For the text-containing cell, return its midpoint in (X, Y) coordinate format. 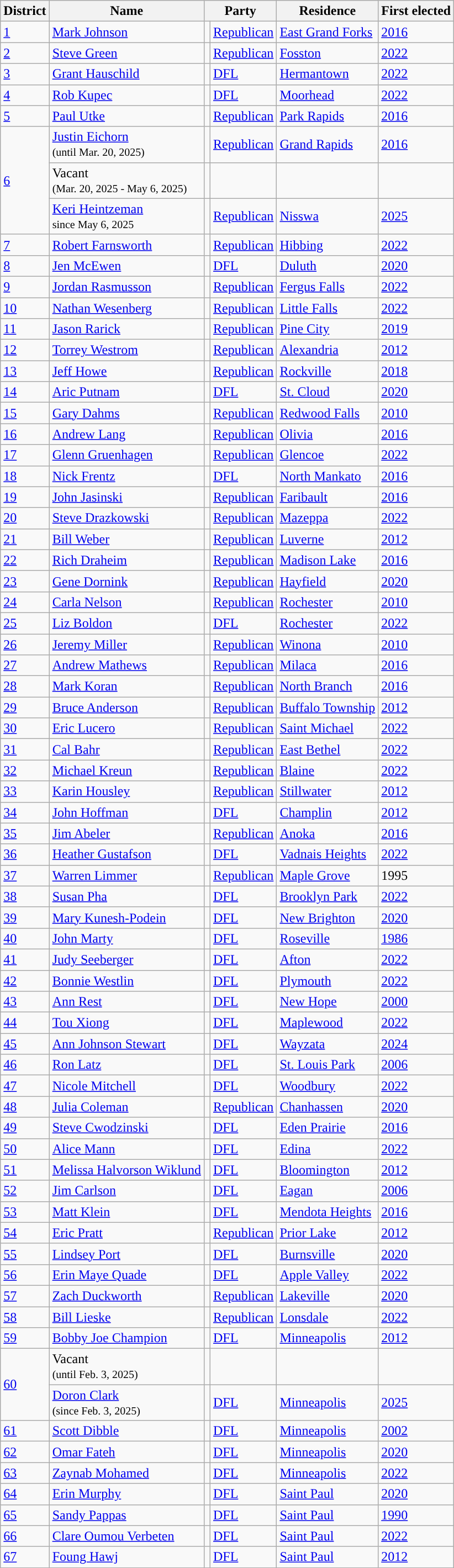
1986 (416, 938)
Glenn Gruenhagen (126, 455)
66 (25, 1536)
Hibbing (328, 245)
Olivia (328, 434)
John Hoffman (126, 812)
First elected (416, 11)
Fosston (328, 53)
28 (25, 687)
18 (25, 476)
Blaine (328, 770)
6 (25, 180)
District (25, 11)
St. Cloud (328, 392)
39 (25, 917)
59 (25, 1338)
62 (25, 1452)
34 (25, 812)
Doron Clark(since Feb. 3, 2025) (126, 1403)
30 (25, 728)
Warren Limmer (126, 875)
25 (25, 623)
22 (25, 560)
North Mankato (328, 476)
Bill Lieske (126, 1317)
Mendota Heights (328, 1212)
Buffalo Township (328, 708)
New Hope (328, 1002)
Rich Draheim (126, 560)
Omar Fateh (126, 1452)
Mark Johnson (126, 32)
Wayzata (328, 1044)
50 (25, 1149)
Aric Putnam (126, 392)
47 (25, 1086)
Jim Carlson (126, 1191)
37 (25, 875)
55 (25, 1254)
Little Falls (328, 308)
2019 (416, 329)
Zaynab Mohamed (126, 1473)
Erin Maye Quade (126, 1275)
Plymouth (328, 980)
Carla Nelson (126, 602)
Maple Grove (328, 875)
Lonsdale (328, 1317)
51 (25, 1170)
12 (25, 350)
Jason Rarick (126, 329)
35 (25, 833)
Cal Bahr (126, 749)
Sandy Pappas (126, 1515)
24 (25, 602)
Winona (328, 645)
Faribault (328, 497)
64 (25, 1494)
60 (25, 1385)
Heather Gustafson (126, 854)
31 (25, 749)
53 (25, 1212)
Champlin (328, 812)
Jeremy Miller (126, 645)
3 (25, 74)
Bill Weber (126, 539)
Zach Duckworth (126, 1296)
Chanhassen (328, 1107)
Madison Lake (328, 560)
Jordan Rasmusson (126, 287)
John Marty (126, 938)
2002 (416, 1431)
32 (25, 770)
Milaca (328, 666)
26 (25, 645)
2 (25, 53)
Nathan Wesenberg (126, 308)
33 (25, 791)
Stillwater (328, 791)
Vacant(Mar. 20, 2025 - May 6, 2025) (126, 180)
16 (25, 434)
Jim Abeler (126, 833)
38 (25, 896)
10 (25, 308)
Jen McEwen (126, 266)
9 (25, 287)
27 (25, 666)
Prior Lake (328, 1233)
Matt Klein (126, 1212)
Ann Johnson Stewart (126, 1044)
Lindsey Port (126, 1254)
2018 (416, 371)
Moorhead (328, 95)
Paul Utke (126, 116)
44 (25, 1023)
Judy Seeberger (126, 959)
Pine City (328, 329)
Eden Prairie (328, 1128)
46 (25, 1065)
Tou Xiong (126, 1023)
Justin Eichorn(until Mar. 20, 2025) (126, 145)
Hermantown (328, 74)
Grant Hauschild (126, 74)
East Grand Forks (328, 32)
Julia Coleman (126, 1107)
Edina (328, 1149)
21 (25, 539)
St. Louis Park (328, 1065)
Anoka (328, 833)
Melissa Halvorson Wiklund (126, 1170)
Rockville (328, 371)
17 (25, 455)
67 (25, 1557)
Liz Boldon (126, 623)
63 (25, 1473)
65 (25, 1515)
Susan Pha (126, 896)
Michael Kreun (126, 770)
East Bethel (328, 749)
49 (25, 1128)
Hayfield (328, 581)
John Jasinski (126, 497)
8 (25, 266)
Mazeppa (328, 518)
56 (25, 1275)
15 (25, 413)
Eagan (328, 1191)
Mark Koran (126, 687)
1995 (416, 875)
54 (25, 1233)
Glencoe (328, 455)
Luverne (328, 539)
1990 (416, 1515)
4 (25, 95)
Ann Rest (126, 1002)
Gary Dahms (126, 413)
2000 (416, 1002)
57 (25, 1296)
Saint Michael (328, 728)
Steve Drazkowski (126, 518)
New Brighton (328, 917)
Residence (328, 11)
Steve Green (126, 53)
52 (25, 1191)
23 (25, 581)
43 (25, 1002)
Brooklyn Park (328, 896)
Bonnie Westlin (126, 980)
58 (25, 1317)
29 (25, 708)
Eric Lucero (126, 728)
2024 (416, 1044)
Scott Dibble (126, 1431)
Clare Oumou Verbeten (126, 1536)
Fergus Falls (328, 287)
Andrew Lang (126, 434)
Alexandria (328, 350)
14 (25, 392)
Park Rapids (328, 116)
5 (25, 116)
13 (25, 371)
11 (25, 329)
41 (25, 959)
Rob Kupec (126, 95)
Bloomington (328, 1170)
Redwood Falls (328, 413)
48 (25, 1107)
42 (25, 980)
Burnsville (328, 1254)
Robert Farnsworth (126, 245)
Duluth (328, 266)
Mary Kunesh-Podein (126, 917)
Vacant(until Feb. 3, 2025) (126, 1366)
Lakeville (328, 1296)
20 (25, 518)
Foung Hawj (126, 1557)
36 (25, 854)
Woodbury (328, 1086)
Karin Housley (126, 791)
45 (25, 1044)
40 (25, 938)
7 (25, 245)
Eric Pratt (126, 1233)
Erin Murphy (126, 1494)
1 (25, 32)
Grand Rapids (328, 145)
Afton (328, 959)
Gene Dornink (126, 581)
61 (25, 1431)
Apple Valley (328, 1275)
Name (126, 11)
Alice Mann (126, 1149)
Keri Heintzemansince May 6, 2025 (126, 217)
North Branch (328, 687)
Jeff Howe (126, 371)
Vadnais Heights (328, 854)
Bobby Joe Champion (126, 1338)
Bruce Anderson (126, 708)
Andrew Mathews (126, 666)
Ron Latz (126, 1065)
Maplewood (328, 1023)
Torrey Westrom (126, 350)
Nicole Mitchell (126, 1086)
19 (25, 497)
Steve Cwodzinski (126, 1128)
Nisswa (328, 217)
Party (240, 11)
Nick Frentz (126, 476)
Roseville (328, 938)
